Locate the cell with the specified text and output its [x, y] center coordinate. 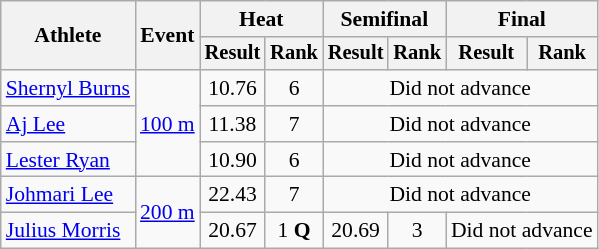
Julius Morris [68, 231]
Athlete [68, 36]
20.69 [356, 231]
20.67 [233, 231]
Final [522, 19]
11.38 [233, 124]
Shernyl Burns [68, 88]
Heat [262, 19]
1 Q [294, 231]
100 m [168, 124]
3 [417, 231]
Aj Lee [68, 124]
Johmari Lee [68, 195]
10.90 [233, 160]
200 m [168, 212]
Event [168, 36]
Lester Ryan [68, 160]
10.76 [233, 88]
Semifinal [384, 19]
22.43 [233, 195]
